Scan for the cell matching the given text and deliver its [X, Y] coordinate at center. 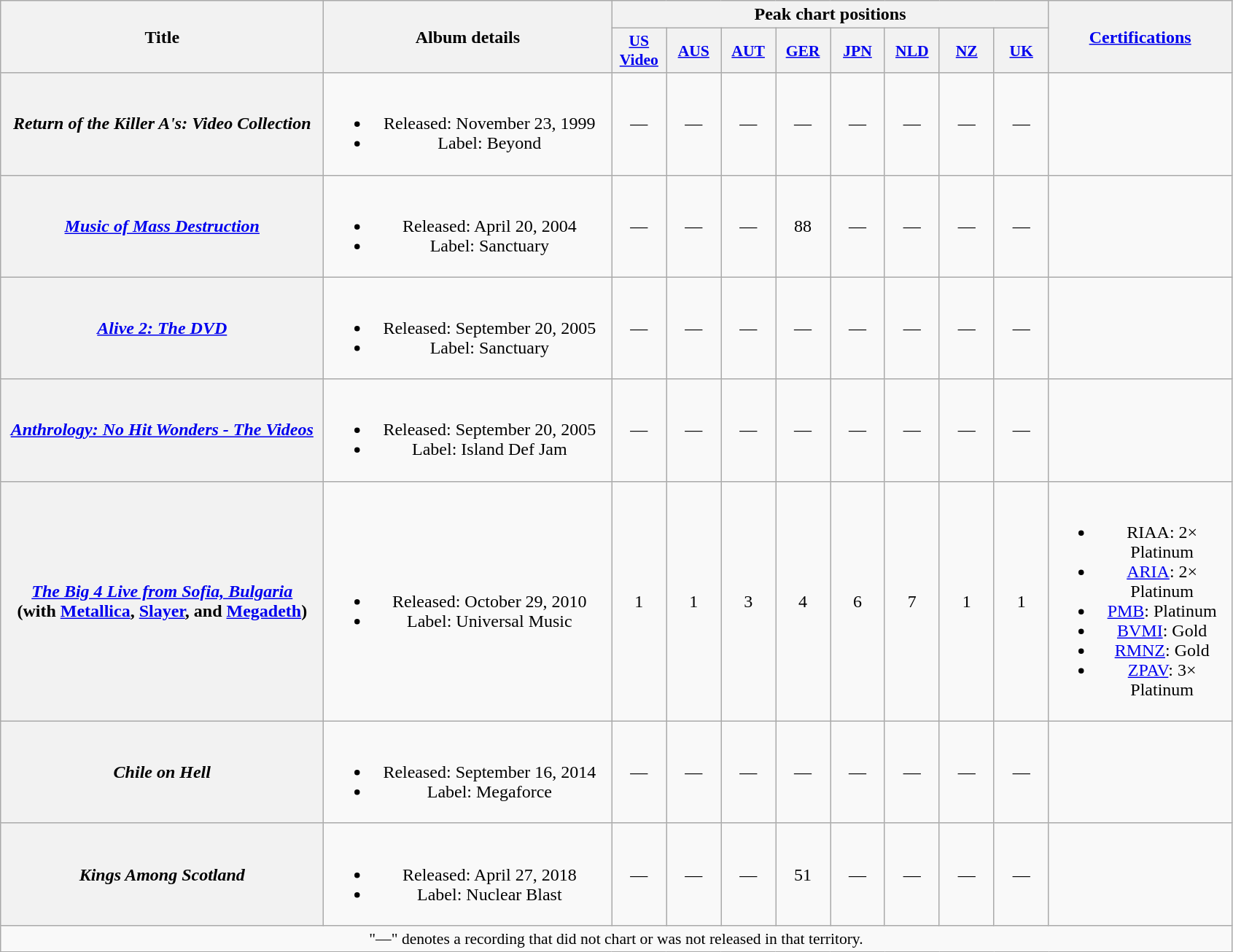
3 [748, 601]
Released: September 20, 2005Label: Sanctuary [468, 328]
4 [804, 601]
AUS [694, 51]
Peak chart positions [830, 15]
GER [804, 51]
JPN [857, 51]
Return of the Killer A's: Video Collection [162, 124]
Released: April 20, 2004Label: Sanctuary [468, 226]
Alive 2: The DVD [162, 328]
7 [911, 601]
Title [162, 36]
Released: September 20, 2005Label: Island Def Jam [468, 430]
Released: April 27, 2018Label: Nuclear Blast [468, 874]
88 [804, 226]
Album details [468, 36]
Released: November 23, 1999Label: Beyond [468, 124]
Kings Among Scotland [162, 874]
51 [804, 874]
Anthrology: No Hit Wonders - The Videos [162, 430]
Released: October 29, 2010Label: Universal Music [468, 601]
USVideo [639, 51]
Chile on Hell [162, 772]
AUT [748, 51]
NLD [911, 51]
UK [1021, 51]
RIAA: 2× PlatinumARIA: 2× PlatinumPMB: PlatinumBVMI: GoldRMNZ: GoldZPAV: 3× Platinum [1140, 601]
Released: September 16, 2014Label: Megaforce [468, 772]
6 [857, 601]
"—" denotes a recording that did not chart or was not released in that territory. [616, 938]
Certifications [1140, 36]
NZ [967, 51]
The Big 4 Live from Sofia, Bulgaria(with Metallica, Slayer, and Megadeth) [162, 601]
Music of Mass Destruction [162, 226]
